Return [x, y] of the center of cell containing provided text 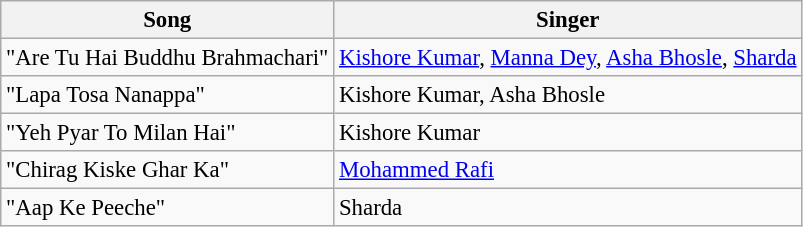
"Lapa Tosa Nanappa" [168, 95]
Mohammed Rafi [568, 170]
"Are Tu Hai Buddhu Brahmachari" [168, 58]
Kishore Kumar, Asha Bhosle [568, 95]
Kishore Kumar [568, 133]
Kishore Kumar, Manna Dey, Asha Bhosle, Sharda [568, 58]
"Yeh Pyar To Milan Hai" [168, 133]
"Aap Ke Peeche" [168, 208]
Singer [568, 20]
"Chirag Kiske Ghar Ka" [168, 170]
Song [168, 20]
Sharda [568, 208]
